For the text-containing cell, return its midpoint in [X, Y] coordinate format. 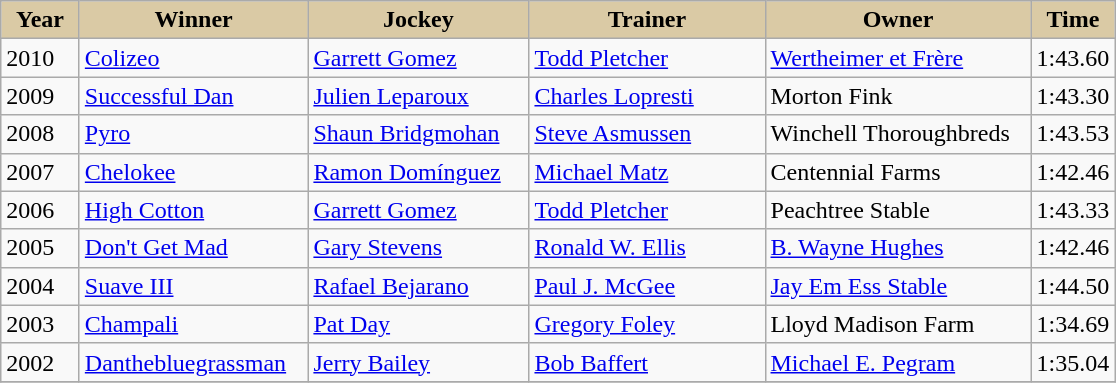
Shaun Bridgmohan [418, 134]
Julien Leparoux [418, 96]
2006 [40, 210]
Gregory Foley [647, 324]
Owner [898, 20]
1:43.53 [1073, 134]
Lloyd Madison Farm [898, 324]
2010 [40, 58]
Suave III [194, 286]
2007 [40, 172]
Winchell Thoroughbreds [898, 134]
1:43.30 [1073, 96]
Time [1073, 20]
Jockey [418, 20]
B. Wayne Hughes [898, 248]
Steve Asmussen [647, 134]
Successful Dan [194, 96]
Jay Em Ess Stable [898, 286]
Rafael Bejarano [418, 286]
2004 [40, 286]
Winner [194, 20]
Gary Stevens [418, 248]
Ramon Domínguez [418, 172]
Trainer [647, 20]
Pyro [194, 134]
1:43.33 [1073, 210]
Ronald W. Ellis [647, 248]
Michael Matz [647, 172]
Charles Lopresti [647, 96]
Don't Get Mad [194, 248]
Colizeo [194, 58]
1:43.60 [1073, 58]
2002 [40, 362]
1:44.50 [1073, 286]
Champali [194, 324]
1:35.04 [1073, 362]
2005 [40, 248]
Year [40, 20]
Centennial Farms [898, 172]
Chelokee [194, 172]
Michael E. Pegram [898, 362]
Jerry Bailey [418, 362]
Danthebluegrassman [194, 362]
2008 [40, 134]
Peachtree Stable [898, 210]
1:34.69 [1073, 324]
Morton Fink [898, 96]
High Cotton [194, 210]
Paul J. McGee [647, 286]
Pat Day [418, 324]
2003 [40, 324]
Wertheimer et Frère [898, 58]
2009 [40, 96]
Bob Baffert [647, 362]
